Determine the [X, Y] coordinate at the center of the cell enclosing the given text.  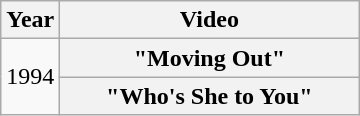
"Moving Out" [210, 58]
1994 [30, 77]
"Who's She to You" [210, 96]
Year [30, 20]
Video [210, 20]
